Search for the cell housing the specified text and yield its (X, Y) center coordinate. 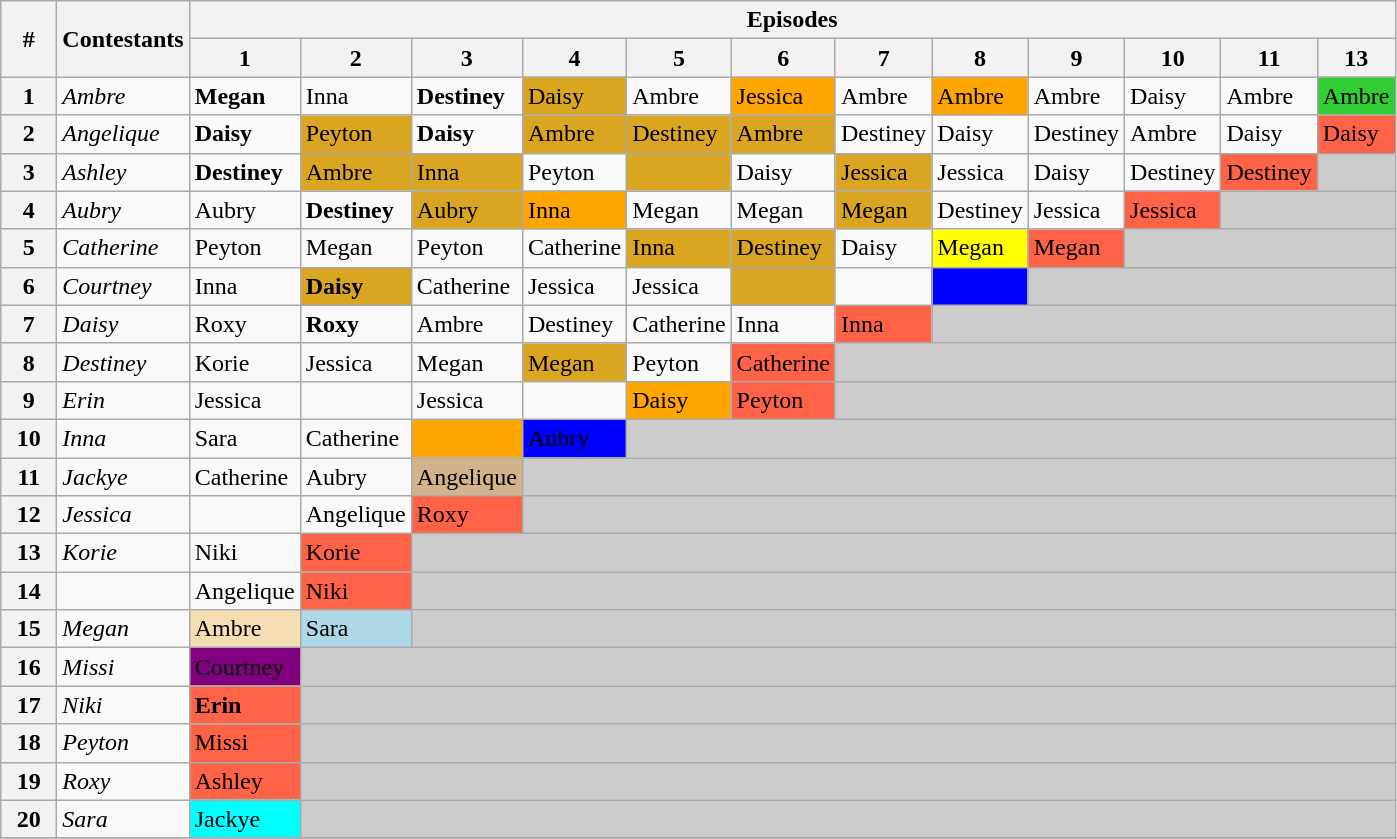
16 (29, 667)
Episodes (792, 20)
20 (29, 819)
15 (29, 629)
14 (29, 591)
19 (29, 781)
17 (29, 705)
18 (29, 743)
# (29, 39)
Contestants (123, 39)
12 (29, 515)
